Provide the (x, y) coordinate of the cell's center where the given text is located.  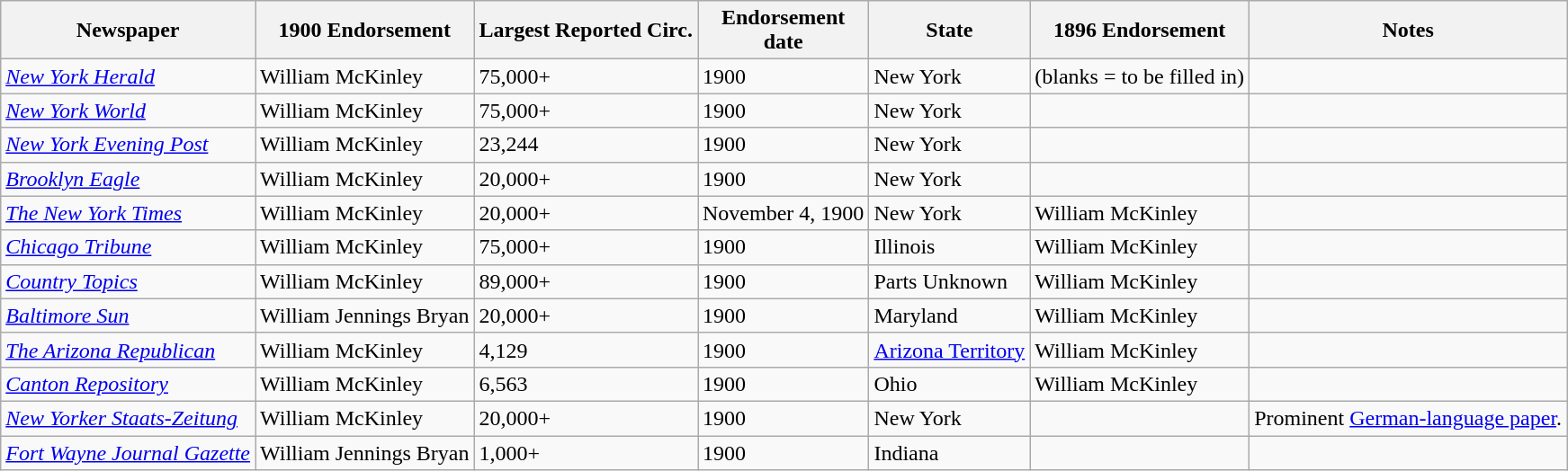
23,244 (587, 145)
89,000+ (587, 281)
1,000+ (587, 452)
Parts Unknown (950, 281)
1896 Endorsement (1140, 31)
Notes (1409, 31)
New York Herald (128, 76)
Indiana (950, 452)
6,563 (587, 384)
4,129 (587, 350)
New York World (128, 111)
State (950, 31)
Largest Reported Circ. (587, 31)
Chicago Tribune (128, 247)
Arizona Territory (950, 350)
Ohio (950, 384)
Endorsementdate (784, 31)
Maryland (950, 315)
Newspaper (128, 31)
Baltimore Sun (128, 315)
1900 Endorsement (365, 31)
Country Topics (128, 281)
The New York Times (128, 213)
New Yorker Staats-Zeitung (128, 418)
Prominent German-language paper. (1409, 418)
New York Evening Post (128, 145)
Canton Repository (128, 384)
Illinois (950, 247)
November 4, 1900 (784, 213)
Fort Wayne Journal Gazette (128, 452)
Brooklyn Eagle (128, 179)
The Arizona Republican (128, 350)
(blanks = to be filled in) (1140, 76)
